Scan for the cell matching the given text and deliver its (X, Y) coordinate at center. 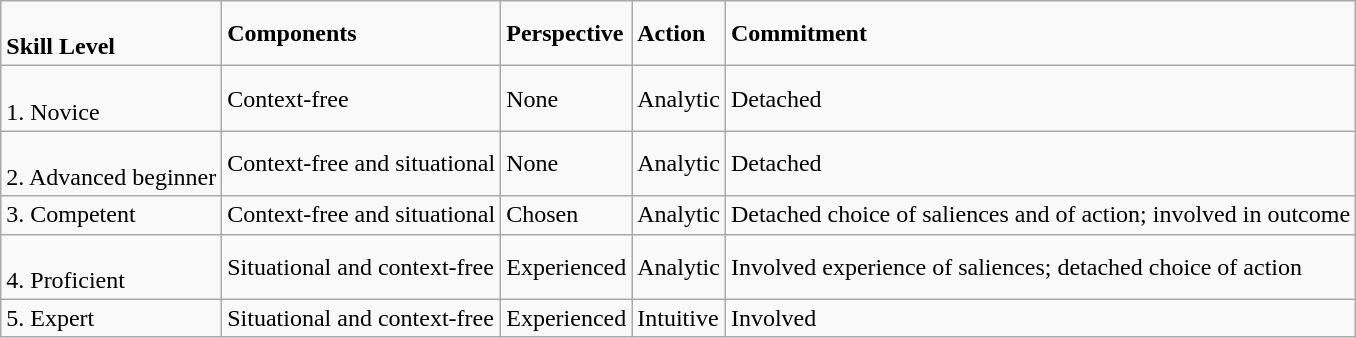
Intuitive (679, 318)
Detached choice of saliences and of action; involved in outcome (1040, 215)
Context-free (362, 98)
Skill Level (112, 34)
Chosen (566, 215)
5. Expert (112, 318)
3. Competent (112, 215)
Components (362, 34)
2. Advanced beginner (112, 164)
Perspective (566, 34)
1. Novice (112, 98)
4. Proficient (112, 266)
Commitment (1040, 34)
Action (679, 34)
Involved (1040, 318)
Involved experience of saliences; detached choice of action (1040, 266)
